Return [X, Y] of the center of cell containing provided text 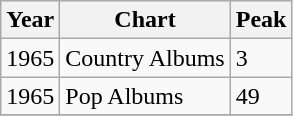
Year [30, 20]
49 [261, 96]
Country Albums [145, 58]
Pop Albums [145, 96]
Peak [261, 20]
3 [261, 58]
Chart [145, 20]
